Pinpoint the cell where the given text exists, returning its [x, y] midpoint coordinate. 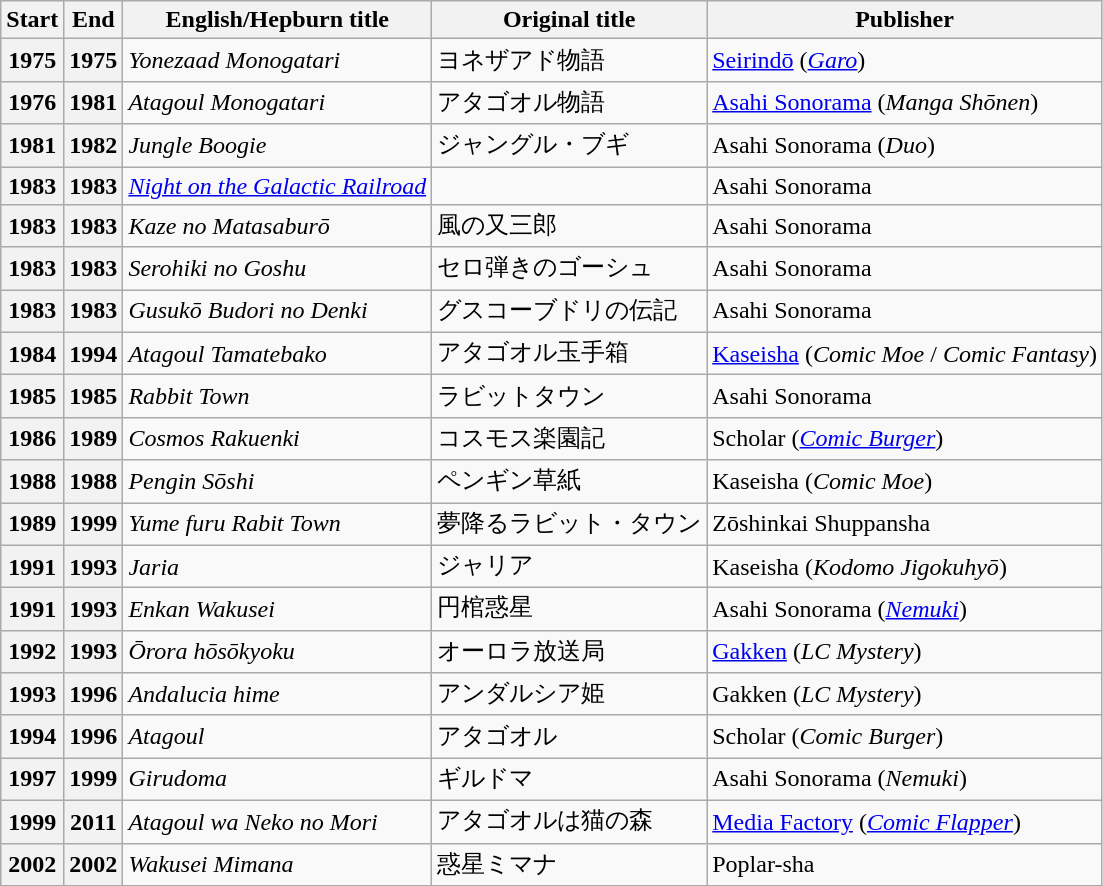
English/Hepburn title [278, 20]
Yonezaad Monogatari [278, 60]
円棺惑星 [570, 610]
1997 [32, 780]
Enkan Wakusei [278, 610]
1976 [32, 102]
Rabbit Town [278, 396]
ジャングル・ブギ [570, 146]
Andalucia hime [278, 694]
End [94, 20]
アタゴオル玉手箱 [570, 354]
コスモス楽園記 [570, 438]
Serohiki no Goshu [278, 268]
アタゴオル [570, 736]
Atagoul wa Neko no Mori [278, 822]
風の又三郎 [570, 226]
Yume furu Rabit Town [278, 524]
Kaseisha (Kodomo Jigokuhyō) [905, 566]
ペンギン草紙 [570, 482]
Atagoul Monogatari [278, 102]
Atagoul Tamatebako [278, 354]
Asahi Sonorama (Duo) [905, 146]
Ōrora hōsōkyoku [278, 652]
Media Factory (Comic Flapper) [905, 822]
Atagoul [278, 736]
Pengin Sōshi [278, 482]
Asahi Sonorama (Manga Shōnen) [905, 102]
ジャリア [570, 566]
グスコーブドリの伝記 [570, 312]
2011 [94, 822]
ヨネザアド物語 [570, 60]
Kaseisha (Comic Moe) [905, 482]
Gusukō Budori no Denki [278, 312]
Publisher [905, 20]
アタゴオルは猫の森 [570, 822]
Kaze no Matasaburō [278, 226]
Start [32, 20]
アタゴオル物語 [570, 102]
Original title [570, 20]
Wakusei Mimana [278, 864]
1992 [32, 652]
Night on the Galactic Railroad [278, 185]
1986 [32, 438]
セロ弾きのゴーシュ [570, 268]
Zōshinkai Shuppansha [905, 524]
Girudoma [278, 780]
Jaria [278, 566]
1982 [94, 146]
Poplar-sha [905, 864]
惑星ミマナ [570, 864]
Jungle Boogie [278, 146]
Cosmos Rakuenki [278, 438]
Seirindō (Garo) [905, 60]
ギルドマ [570, 780]
アンダルシア姫 [570, 694]
オーロラ放送局 [570, 652]
夢降るラビット・タウン [570, 524]
1984 [32, 354]
Kaseisha (Comic Moe / Comic Fantasy) [905, 354]
ラビットタウン [570, 396]
